Scan for the cell matching the given text and deliver its (x, y) coordinate at center. 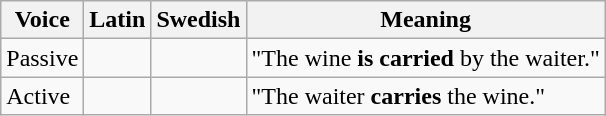
"The waiter carries the wine." (426, 96)
Meaning (426, 20)
Latin (118, 20)
Swedish (198, 20)
Active (42, 96)
Voice (42, 20)
Passive (42, 58)
"The wine is carried by the waiter." (426, 58)
